Pinpoint the cell where the given text exists, returning its [X, Y] midpoint coordinate. 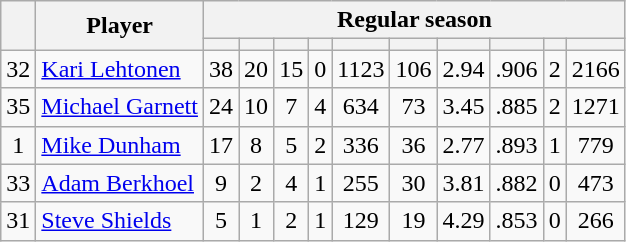
2.94 [464, 69]
33 [18, 183]
Adam Berkhoel [120, 183]
.885 [516, 107]
10 [256, 107]
Player [120, 26]
Kari Lehtonen [120, 69]
Mike Dunham [120, 145]
.906 [516, 69]
Michael Garnett [120, 107]
255 [361, 183]
266 [596, 221]
3.45 [464, 107]
2.77 [464, 145]
1123 [361, 69]
8 [256, 145]
779 [596, 145]
634 [361, 107]
336 [361, 145]
20 [256, 69]
30 [414, 183]
31 [18, 221]
15 [292, 69]
36 [414, 145]
9 [220, 183]
.853 [516, 221]
Steve Shields [120, 221]
38 [220, 69]
1271 [596, 107]
24 [220, 107]
7 [292, 107]
4.29 [464, 221]
.882 [516, 183]
73 [414, 107]
129 [361, 221]
3.81 [464, 183]
2166 [596, 69]
35 [18, 107]
473 [596, 183]
Regular season [414, 20]
17 [220, 145]
106 [414, 69]
19 [414, 221]
.893 [516, 145]
32 [18, 69]
